Identify which cell holds the provided text, then report its [X, Y] central coordinate. 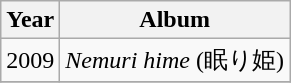
Album [175, 20]
Nemuri hime (眠り姫) [175, 60]
Year [30, 20]
2009 [30, 60]
